Detect which cell encompasses the target text, then output its [X, Y] center coordinate. 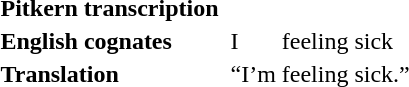
I [253, 41]
feeling [315, 41]
